Search for the cell housing the specified text and yield its [X, Y] center coordinate. 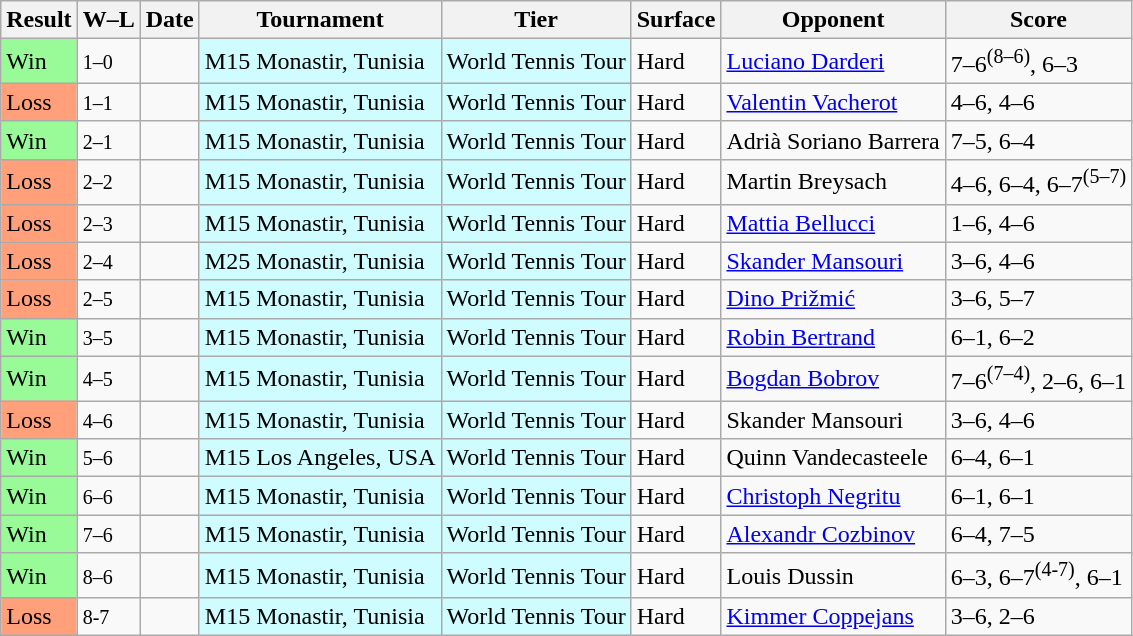
Tier [536, 20]
Bogdan Bobrov [833, 378]
3–6, 2–6 [1038, 617]
Kimmer Coppejans [833, 617]
M25 Monastir, Tunisia [320, 261]
1–1 [108, 102]
Quinn Vandecasteele [833, 458]
1–0 [108, 62]
1–6, 4–6 [1038, 223]
Robin Bertrand [833, 337]
4–6, 6–4, 6–7(5–7) [1038, 182]
8-7 [108, 617]
4–6, 4–6 [1038, 102]
Mattia Bellucci [833, 223]
8–6 [108, 576]
W–L [108, 20]
Surface [676, 20]
4–6 [108, 420]
Christoph Negritu [833, 496]
7–6(8–6), 6–3 [1038, 62]
Dino Prižmić [833, 299]
3–5 [108, 337]
Score [1038, 20]
Opponent [833, 20]
7–6(7–4), 2–6, 6–1 [1038, 378]
Alexandr Cozbinov [833, 534]
2–4 [108, 261]
2–1 [108, 140]
Result [39, 20]
7–5, 6–4 [1038, 140]
6–4, 7–5 [1038, 534]
4–5 [108, 378]
2–3 [108, 223]
5–6 [108, 458]
6–4, 6–1 [1038, 458]
Date [170, 20]
Tournament [320, 20]
2–2 [108, 182]
Louis Dussin [833, 576]
Martin Breysach [833, 182]
6–1, 6–1 [1038, 496]
6–6 [108, 496]
M15 Los Angeles, USA [320, 458]
Luciano Darderi [833, 62]
6–1, 6–2 [1038, 337]
6–3, 6–7(4-7), 6–1 [1038, 576]
7–6 [108, 534]
2–5 [108, 299]
Valentin Vacherot [833, 102]
3–6, 5–7 [1038, 299]
Adrià Soriano Barrera [833, 140]
